Find where the given text appears and provide that cell's center as (X, Y) coordinate. 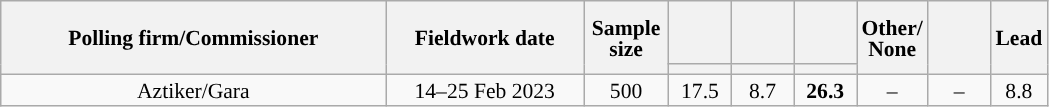
8.8 (1018, 90)
Fieldwork date (485, 38)
Aztiker/Gara (194, 90)
26.3 (826, 90)
14–25 Feb 2023 (485, 90)
17.5 (700, 90)
8.7 (762, 90)
Other/None (892, 38)
Polling firm/Commissioner (194, 38)
Sample size (626, 38)
Lead (1018, 38)
500 (626, 90)
